Detect which cell encompasses the target text, then output its [X, Y] center coordinate. 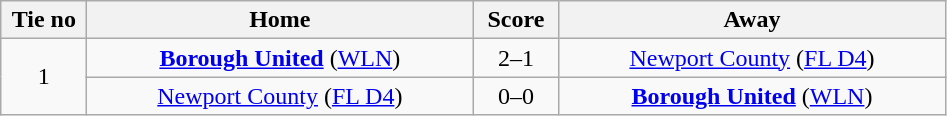
0–0 [516, 96]
Home [280, 20]
2–1 [516, 58]
Tie no [44, 20]
Score [516, 20]
1 [44, 77]
Away [752, 20]
